Output the [X, Y] coordinate of the center of the cell containing the given text.  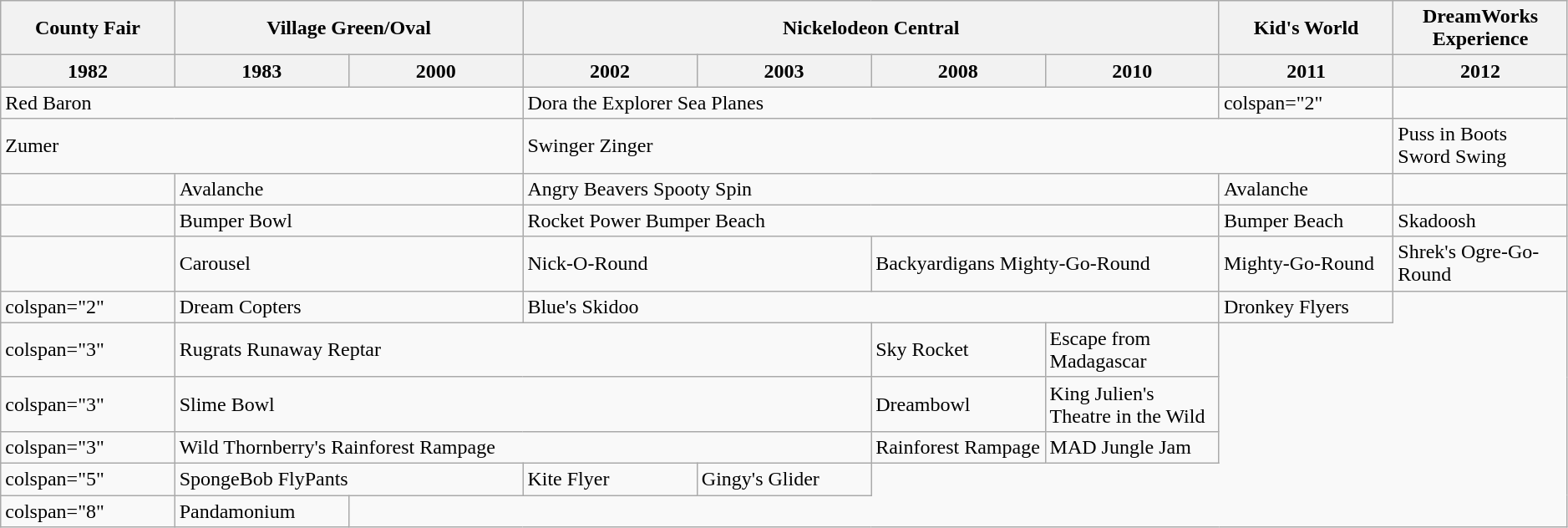
Nickelodeon Central [871, 28]
Rainforest Rampage [958, 447]
Swinger Zinger [958, 145]
County Fair [88, 28]
Blue's Skidoo [871, 307]
2003 [784, 71]
Kite Flyer [610, 479]
Slime Bowl [523, 404]
Bumper Beach [1306, 221]
Sky Rocket [958, 349]
Gingy's Glider [784, 479]
1982 [88, 71]
Kid's World [1306, 28]
Dream Copters [349, 307]
Mighty-Go-Round [1306, 264]
Red Baron [262, 103]
Bumper Bowl [349, 221]
Angry Beavers Spooty Spin [871, 189]
Dreambowl [958, 404]
Wild Thornberry's Rainforest Rampage [523, 447]
MAD Jungle Jam [1132, 447]
Shrek's Ogre-Go-Round [1480, 264]
Backyardigans Mighty-Go-Round [1046, 264]
Nick-O-Round [697, 264]
2011 [1306, 71]
Rugrats Runaway Reptar [523, 349]
2002 [610, 71]
2010 [1132, 71]
colspan="8" [88, 510]
SpongeBob FlyPants [349, 479]
Dora the Explorer Sea Planes [871, 103]
Rocket Power Bumper Beach [871, 221]
2000 [436, 71]
Zumer [262, 145]
Dronkey Flyers [1306, 307]
Puss in Boots Sword Swing [1480, 145]
Pandamonium [261, 510]
2012 [1480, 71]
Village Green/Oval [349, 28]
Skadoosh [1480, 221]
2008 [958, 71]
DreamWorks Experience [1480, 28]
King Julien's Theatre in the Wild [1132, 404]
Carousel [349, 264]
Escape from Madagascar [1132, 349]
1983 [261, 71]
colspan="5" [88, 479]
